For the text-containing cell, return its midpoint in (x, y) coordinate format. 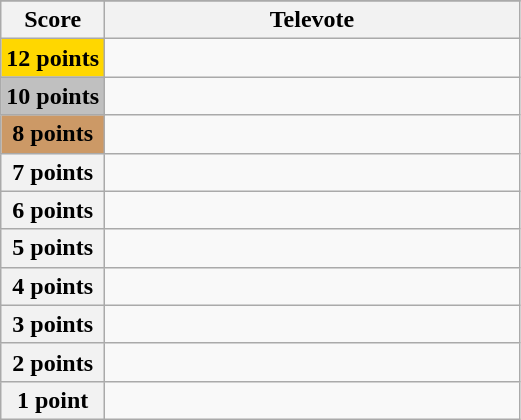
4 points (53, 286)
8 points (53, 134)
5 points (53, 248)
12 points (53, 58)
Score (53, 20)
7 points (53, 172)
3 points (53, 324)
10 points (53, 96)
6 points (53, 210)
2 points (53, 362)
1 point (53, 400)
Televote (312, 20)
